Extract the [x, y] coordinate from the center of the cell holding the provided text.  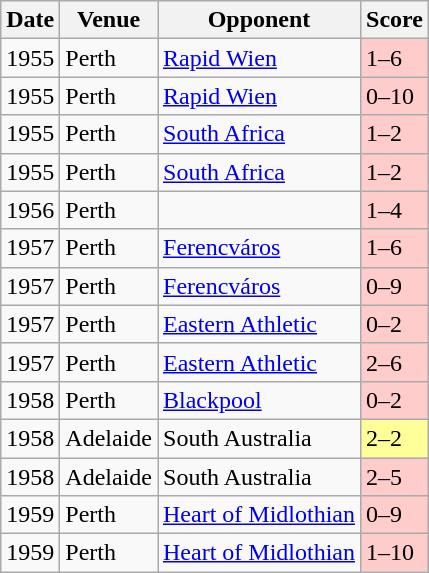
0–10 [395, 96]
Date [30, 20]
Venue [109, 20]
Blackpool [260, 400]
2–5 [395, 477]
1–4 [395, 210]
Opponent [260, 20]
2–2 [395, 438]
Score [395, 20]
1–10 [395, 553]
2–6 [395, 362]
1956 [30, 210]
